Detect which cell encompasses the target text, then output its (X, Y) center coordinate. 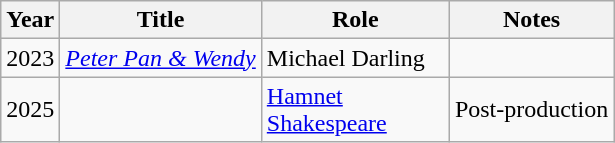
Year (30, 20)
2023 (30, 58)
Role (355, 20)
Michael Darling (355, 58)
Title (160, 20)
Notes (531, 20)
Hamnet Shakespeare (355, 110)
Post-production (531, 110)
Peter Pan & Wendy (160, 58)
2025 (30, 110)
